Pinpoint the cell where the given text exists, returning its [x, y] midpoint coordinate. 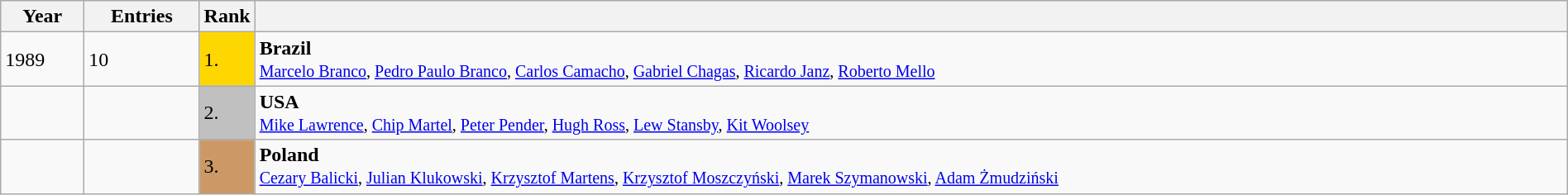
10 [142, 59]
Rank [227, 17]
1989 [43, 59]
2. [227, 112]
3. [227, 167]
1. [227, 59]
Entries [142, 17]
BrazilMarcelo Branco, Pedro Paulo Branco, Carlos Camacho, Gabriel Chagas, Ricardo Janz, Roberto Mello [911, 59]
USAMike Lawrence, Chip Martel, Peter Pender, Hugh Ross, Lew Stansby, Kit Woolsey [911, 112]
PolandCezary Balicki, Julian Klukowski, Krzysztof Martens, Krzysztof Moszczyński, Marek Szymanowski, Adam Żmudziński [911, 167]
Year [43, 17]
